Capture the cell that displays the provided text and extract its (x, y) central coordinate. 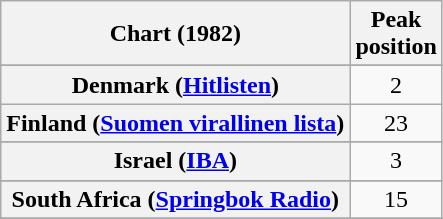
Israel (IBA) (176, 161)
Finland (Suomen virallinen lista) (176, 123)
South Africa (Springbok Radio) (176, 199)
15 (396, 199)
2 (396, 85)
Peakposition (396, 34)
23 (396, 123)
Denmark (Hitlisten) (176, 85)
3 (396, 161)
Chart (1982) (176, 34)
